Scan for the cell matching the given text and deliver its [x, y] coordinate at center. 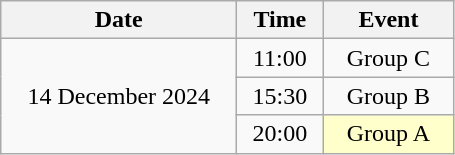
11:00 [280, 58]
14 December 2024 [119, 96]
Group C [388, 58]
Event [388, 20]
20:00 [280, 134]
15:30 [280, 96]
Group A [388, 134]
Time [280, 20]
Group B [388, 96]
Date [119, 20]
